Scan for the cell matching the given text and deliver its [x, y] coordinate at center. 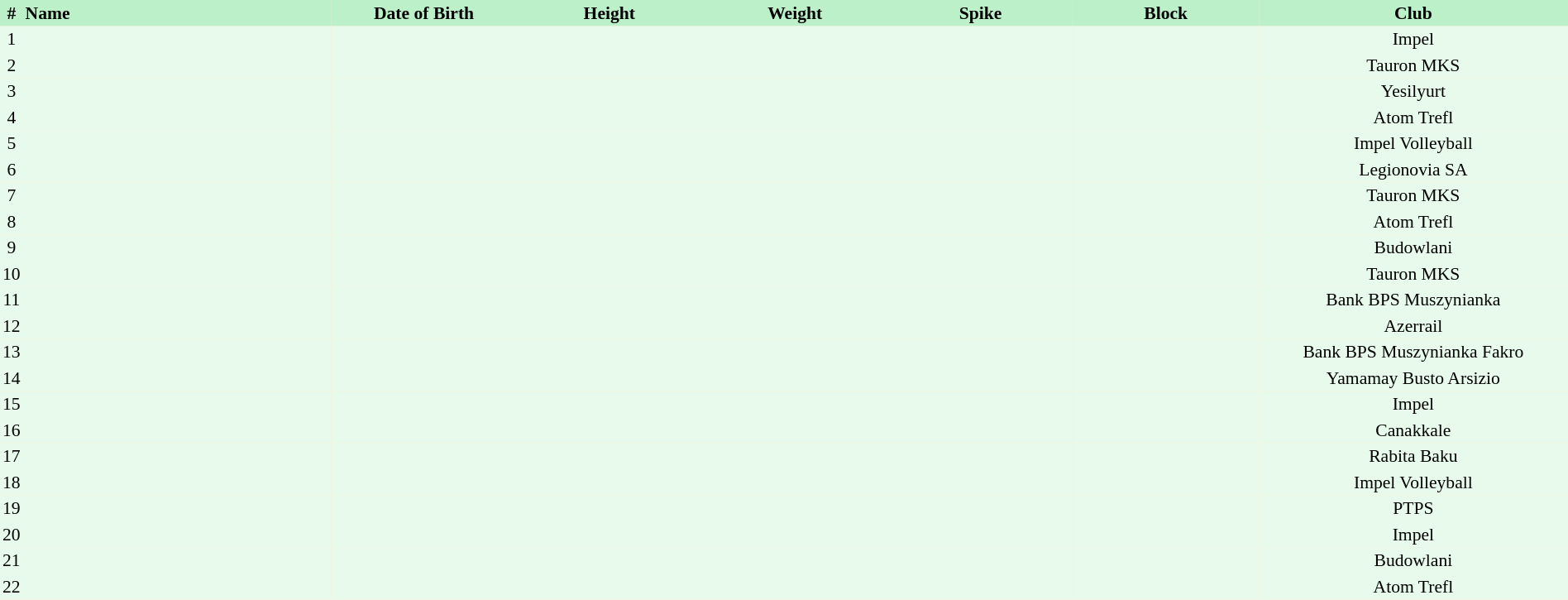
Weight [795, 13]
Azerrail [1413, 326]
12 [12, 326]
4 [12, 118]
11 [12, 300]
9 [12, 248]
17 [12, 457]
Spike [980, 13]
Yamamay Busto Arsizio [1413, 378]
18 [12, 482]
19 [12, 508]
Bank BPS Muszynianka Fakro [1413, 353]
Club [1413, 13]
15 [12, 404]
20 [12, 535]
Height [610, 13]
Yesilyurt [1413, 91]
Bank BPS Muszynianka [1413, 300]
5 [12, 144]
Date of Birth [423, 13]
2 [12, 65]
Name [177, 13]
# [12, 13]
3 [12, 91]
22 [12, 587]
PTPS [1413, 508]
7 [12, 195]
Canakkale [1413, 430]
6 [12, 170]
Legionovia SA [1413, 170]
Block [1166, 13]
21 [12, 561]
10 [12, 274]
Rabita Baku [1413, 457]
14 [12, 378]
1 [12, 40]
8 [12, 222]
13 [12, 353]
16 [12, 430]
